Determine the (x, y) coordinate at the center of the cell enclosing the given text.  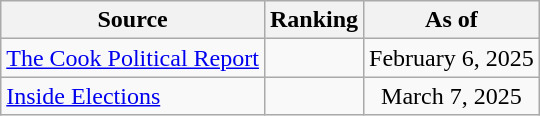
Ranking (314, 20)
March 7, 2025 (452, 96)
Source (133, 20)
February 6, 2025 (452, 58)
Inside Elections (133, 96)
The Cook Political Report (133, 58)
As of (452, 20)
